Locate the cell with the specified text and output its (x, y) center coordinate. 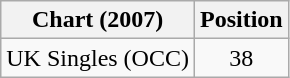
Chart (2007) (98, 20)
UK Singles (OCC) (98, 58)
Position (241, 20)
38 (241, 58)
